Capture the cell that displays the provided text and extract its [x, y] central coordinate. 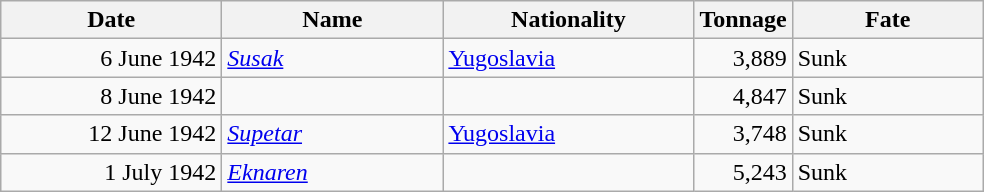
Eknaren [332, 172]
Fate [888, 20]
3,748 [743, 134]
5,243 [743, 172]
6 June 1942 [112, 58]
8 June 1942 [112, 96]
Nationality [568, 20]
3,889 [743, 58]
12 June 1942 [112, 134]
Date [112, 20]
4,847 [743, 96]
Tonnage [743, 20]
Susak [332, 58]
1 July 1942 [112, 172]
Name [332, 20]
Supetar [332, 134]
